Determine the [X, Y] coordinate at the center of the cell enclosing the given text.  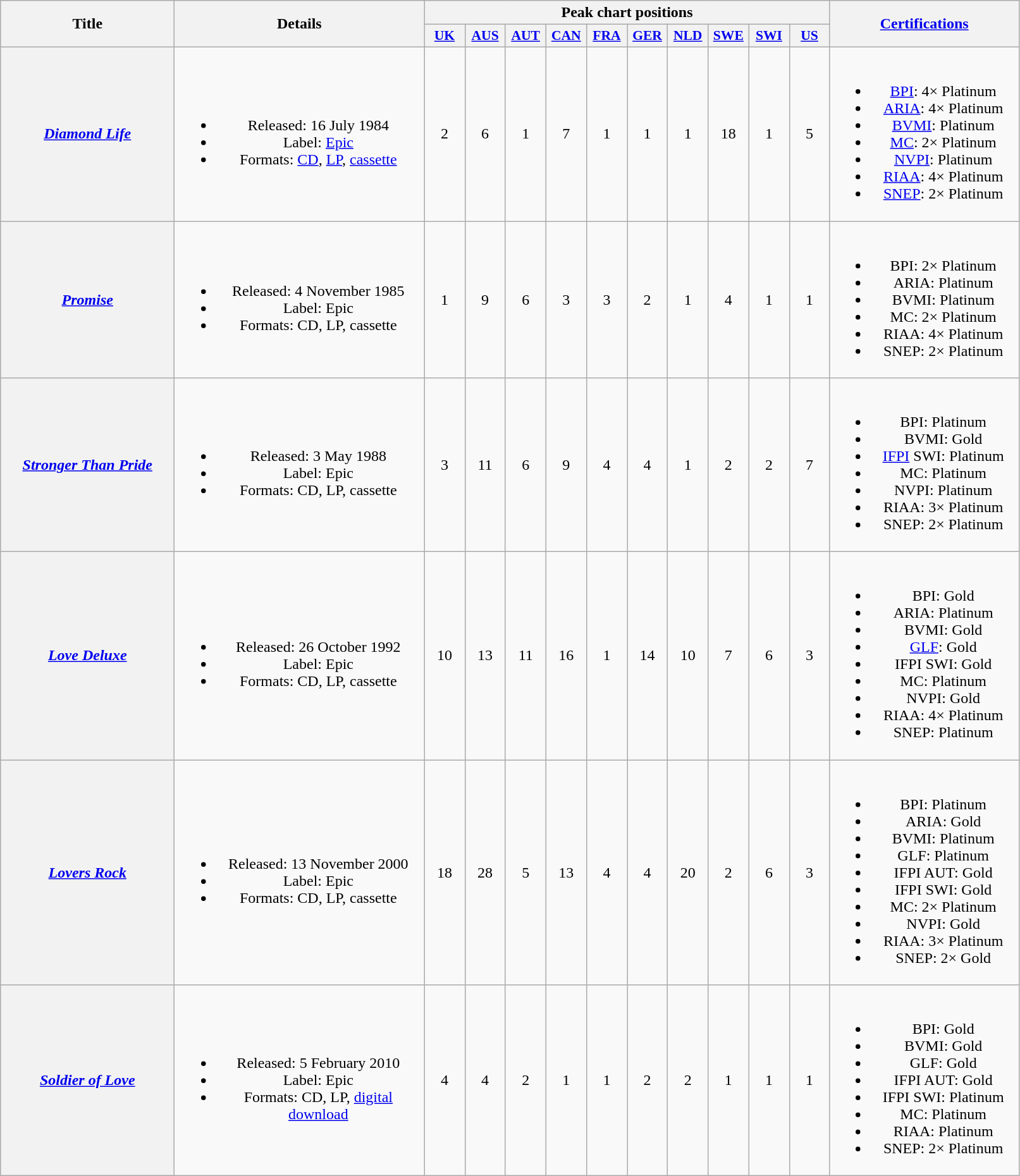
14 [648, 656]
Promise [87, 300]
AUT [525, 36]
Released: 4 November 1985Label: EpicFormats: CD, LP, cassette [300, 300]
Released: 26 October 1992Label: EpicFormats: CD, LP, cassette [300, 656]
Diamond Life [87, 134]
BPI: GoldARIA: PlatinumBVMI: GoldGLF: GoldIFPI SWI: GoldMC: PlatinumNVPI: GoldRIAA: 4× PlatinumSNEP: Platinum [925, 656]
NLD [688, 36]
Released: 16 July 1984Label: EpicFormats: CD, LP, cassette [300, 134]
Details [300, 24]
AUS [485, 36]
US [809, 36]
20 [688, 873]
Stronger Than Pride [87, 465]
SWE [728, 36]
Love Deluxe [87, 656]
Lovers Rock [87, 873]
Title [87, 24]
SWI [769, 36]
UK [445, 36]
FRA [606, 36]
Peak chart positions [627, 13]
BPI: 4× PlatinumARIA: 4× PlatinumBVMI: PlatinumMC: 2× PlatinumNVPI: PlatinumRIAA: 4× PlatinumSNEP: 2× Platinum [925, 134]
Released: 3 May 1988Label: EpicFormats: CD, LP, cassette [300, 465]
BPI: PlatinumBVMI: GoldIFPI SWI: PlatinumMC: PlatinumNVPI: PlatinumRIAA: 3× PlatinumSNEP: 2× Platinum [925, 465]
Soldier of Love [87, 1081]
Certifications [925, 24]
16 [566, 656]
BPI: PlatinumARIA: GoldBVMI: PlatinumGLF: PlatinumIFPI AUT: GoldIFPI SWI: GoldMC: 2× PlatinumNVPI: GoldRIAA: 3× PlatinumSNEP: 2× Gold [925, 873]
BPI: 2× PlatinumARIA: PlatinumBVMI: PlatinumMC: 2× PlatinumRIAA: 4× PlatinumSNEP: 2× Platinum [925, 300]
Released: 5 February 2010Label: EpicFormats: CD, LP, digital download [300, 1081]
CAN [566, 36]
BPI: GoldBVMI: GoldGLF: GoldIFPI AUT: GoldIFPI SWI: PlatinumMC: PlatinumRIAA: PlatinumSNEP: 2× Platinum [925, 1081]
28 [485, 873]
Released: 13 November 2000Label: EpicFormats: CD, LP, cassette [300, 873]
GER [648, 36]
